For the text-containing cell, return its midpoint in (X, Y) coordinate format. 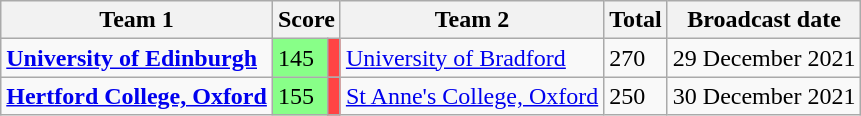
30 December 2021 (764, 96)
29 December 2021 (764, 58)
250 (636, 96)
Team 2 (472, 20)
University of Edinburgh (137, 58)
Team 1 (137, 20)
University of Bradford (472, 58)
St Anne's College, Oxford (472, 96)
Broadcast date (764, 20)
270 (636, 58)
155 (300, 96)
Total (636, 20)
Hertford College, Oxford (137, 96)
Score (306, 20)
145 (300, 58)
